Capture the cell that displays the provided text and extract its [x, y] central coordinate. 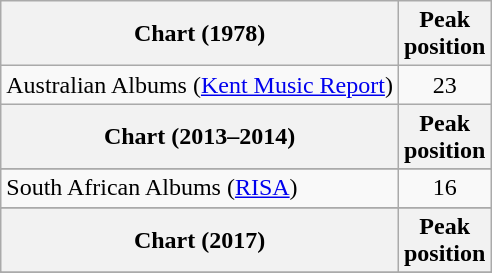
South African Albums (RISA) [200, 188]
Chart (2013–2014) [200, 136]
16 [444, 188]
Chart (1978) [200, 34]
Chart (2017) [200, 240]
23 [444, 85]
Australian Albums (Kent Music Report) [200, 85]
